Locate the cell with the specified text and output its [x, y] center coordinate. 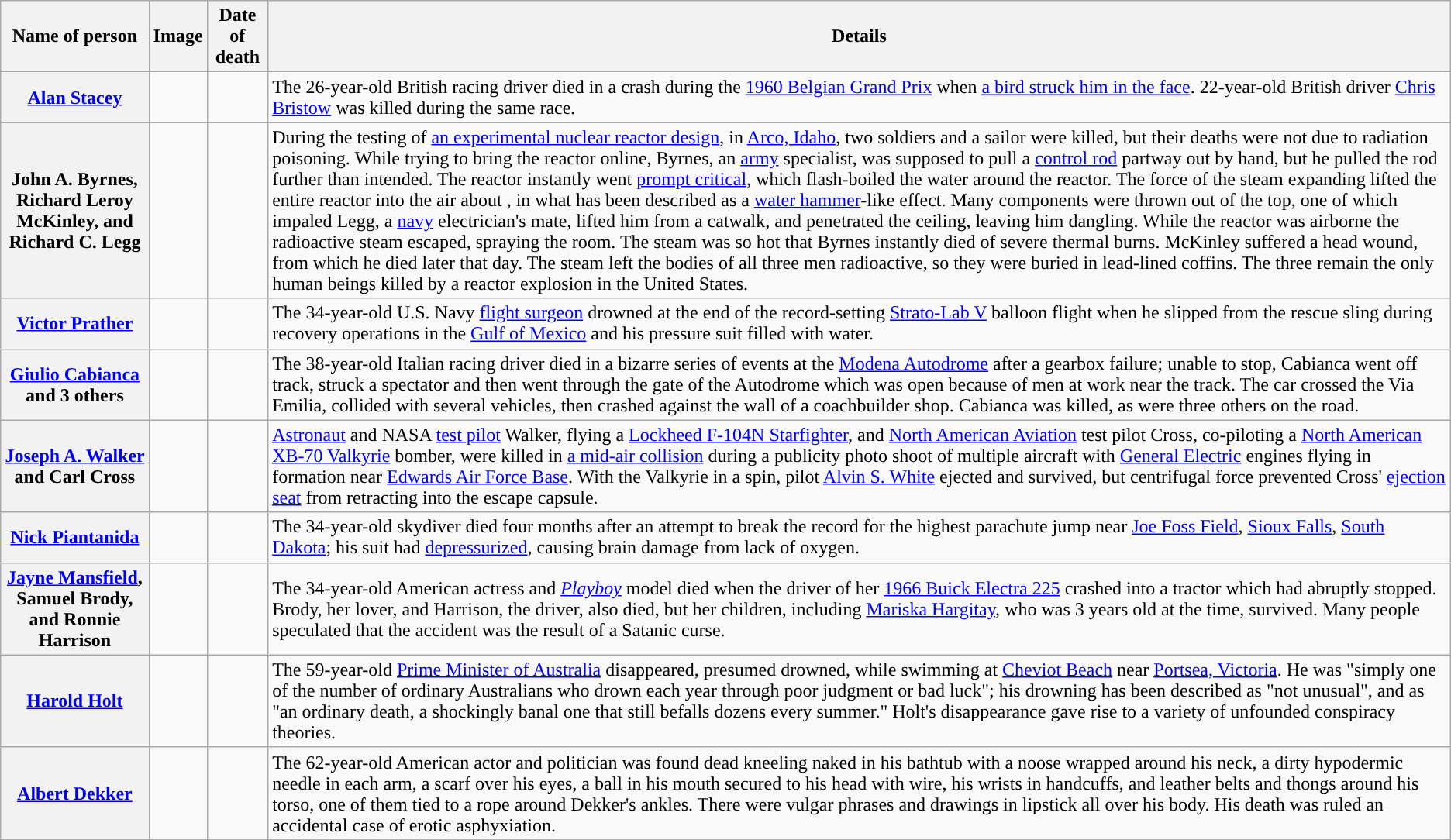
Nick Piantanida [74, 538]
Date of death [237, 36]
Victor Prather [74, 324]
Harold Holt [74, 701]
Alan Stacey [74, 98]
Joseph A. Walker and Carl Cross [74, 466]
Name of person [74, 36]
Jayne Mansfield, Samuel Brody, and Ronnie Harrison [74, 609]
Image [178, 36]
Details [860, 36]
Giulio Cabianca and 3 others [74, 384]
John A. Byrnes, Richard Leroy McKinley, and Richard C. Legg [74, 211]
Albert Dekker [74, 794]
